Scan for the cell matching the given text and deliver its (x, y) coordinate at center. 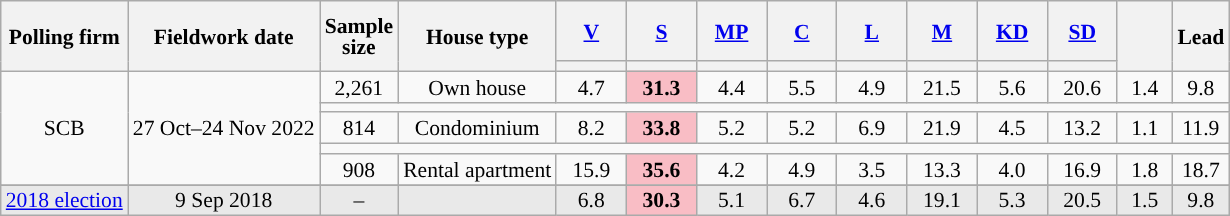
21.5 (942, 86)
20.5 (1082, 200)
Fieldwork date (224, 36)
19.1 (942, 200)
House type (477, 36)
9 Sep 2018 (224, 200)
S (661, 31)
6.9 (872, 128)
5.3 (1012, 200)
13.2 (1082, 128)
Lead (1200, 36)
27 Oct–24 Nov 2022 (224, 128)
1.1 (1144, 128)
20.6 (1082, 86)
4.4 (732, 86)
3.5 (872, 170)
– (359, 200)
1.5 (1144, 200)
1.8 (1144, 170)
15.9 (591, 170)
Condominium (477, 128)
SD (1082, 31)
8.2 (591, 128)
MP (732, 31)
5.6 (1012, 86)
KD (1012, 31)
5.5 (802, 86)
6.8 (591, 200)
11.9 (1200, 128)
4.0 (1012, 170)
L (872, 31)
M (942, 31)
Polling firm (64, 36)
31.3 (661, 86)
Samplesize (359, 36)
C (802, 31)
16.9 (1082, 170)
18.7 (1200, 170)
2,261 (359, 86)
5.1 (732, 200)
Own house (477, 86)
1.4 (1144, 86)
908 (359, 170)
814 (359, 128)
4.5 (1012, 128)
13.3 (942, 170)
V (591, 31)
2018 election (64, 200)
4.2 (732, 170)
4.6 (872, 200)
4.7 (591, 86)
SCB (64, 128)
21.9 (942, 128)
6.7 (802, 200)
30.3 (661, 200)
33.8 (661, 128)
35.6 (661, 170)
Rental apartment (477, 170)
